Find where the given text appears and provide that cell's center as [X, Y] coordinate. 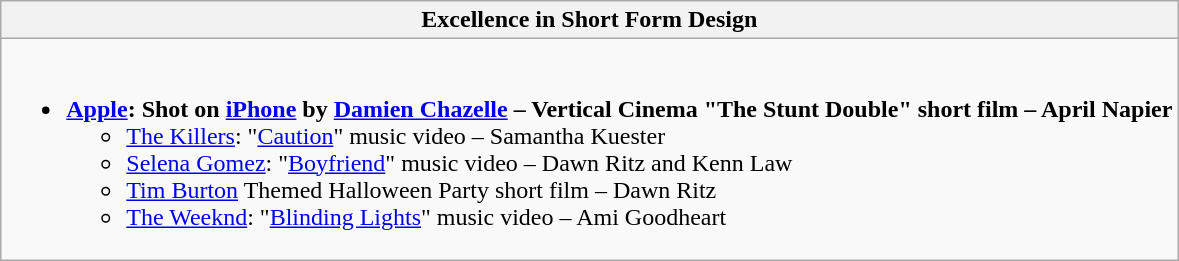
Excellence in Short Form Design [590, 20]
